Return (X, Y) of the center of cell containing provided text 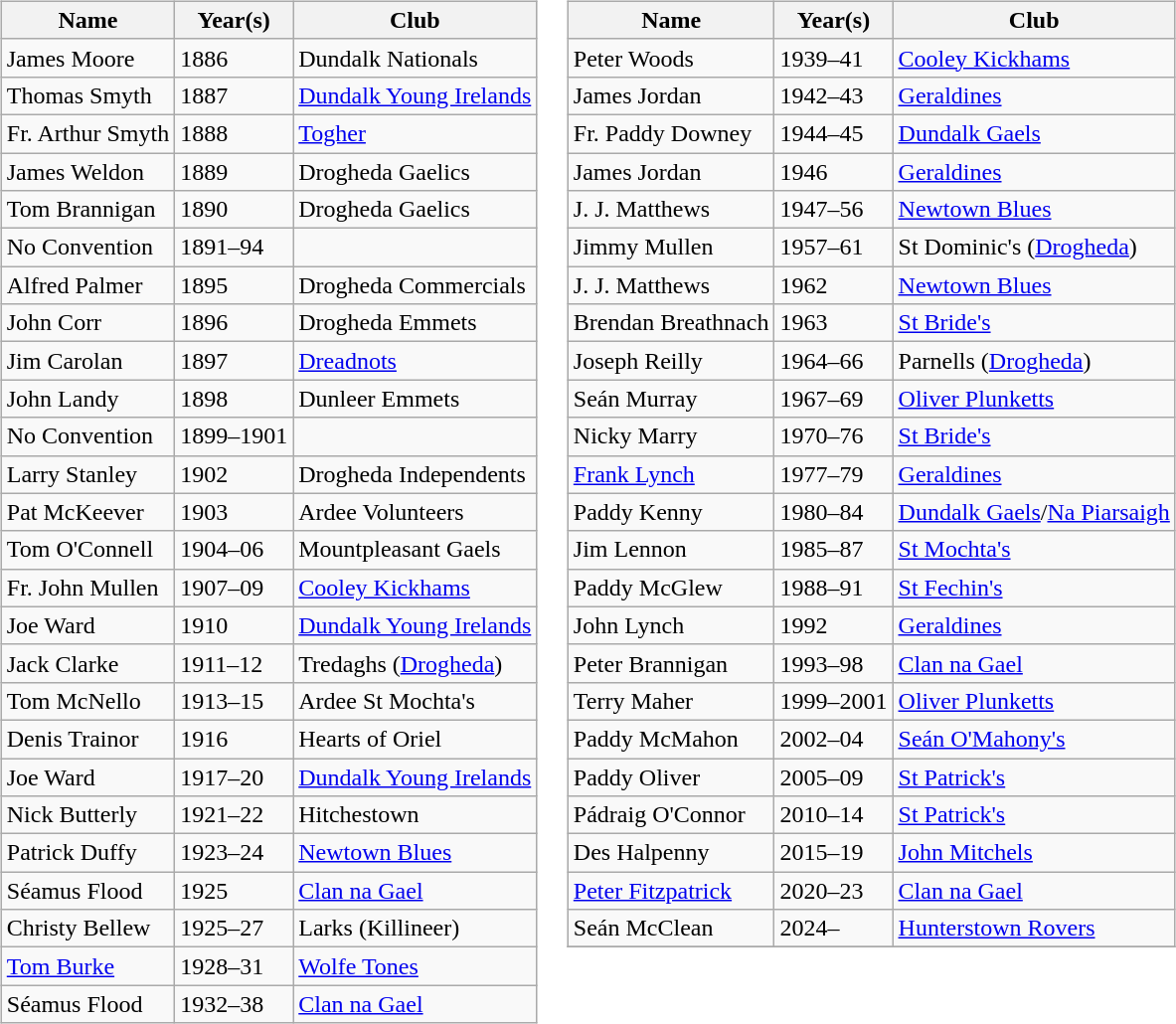
Fr. John Mullen (87, 588)
James Moore (87, 58)
Nicky Marry (671, 436)
Drogheda Commercials (416, 285)
1985–87 (833, 550)
1944–45 (833, 133)
1977–79 (833, 474)
1967–69 (833, 399)
1947–56 (833, 210)
1896 (235, 323)
1899–1901 (235, 436)
1923–24 (235, 853)
Hitchestown (416, 815)
1902 (235, 474)
Dundalk Gaels/Na Piarsaigh (1034, 512)
Patrick Duffy (87, 853)
Seán O'Mahony's (1034, 739)
2010–14 (833, 815)
1887 (235, 95)
John Lynch (671, 625)
Seán McClean (671, 929)
Mountpleasant Gaels (416, 550)
2020–23 (833, 891)
1891–94 (235, 248)
Joseph Reilly (671, 361)
1925 (235, 891)
1993–98 (833, 663)
Christy Bellew (87, 929)
Paddy Oliver (671, 776)
Terry Maher (671, 701)
1907–09 (235, 588)
1970–76 (833, 436)
1932–38 (235, 1004)
John Mitchels (1034, 853)
1888 (235, 133)
Hearts of Oriel (416, 739)
1917–20 (235, 776)
1903 (235, 512)
1897 (235, 361)
Peter Fitzpatrick (671, 891)
1980–84 (833, 512)
John Corr (87, 323)
Wolfe Tones (416, 966)
Dundalk Nationals (416, 58)
Jack Clarke (87, 663)
1962 (833, 285)
1925–27 (235, 929)
1942–43 (833, 95)
1898 (235, 399)
Drogheda Emmets (416, 323)
1964–66 (833, 361)
2024– (833, 929)
1904–06 (235, 550)
Hunterstown Rovers (1034, 929)
Fr. Paddy Downey (671, 133)
1911–12 (235, 663)
Fr. Arthur Smyth (87, 133)
Paddy McGlew (671, 588)
Tom McNello (87, 701)
John Landy (87, 399)
Peter Brannigan (671, 663)
Peter Woods (671, 58)
St Dominic's (Drogheda) (1034, 248)
1928–31 (235, 966)
Alfred Palmer (87, 285)
Pat McKeever (87, 512)
Jim Lennon (671, 550)
Larks (Killineer) (416, 929)
1916 (235, 739)
Dundalk Gaels (1034, 133)
Parnells (Drogheda) (1034, 361)
1886 (235, 58)
Tom Burke (87, 966)
Des Halpenny (671, 853)
Thomas Smyth (87, 95)
1963 (833, 323)
James Weldon (87, 172)
Tredaghs (Drogheda) (416, 663)
St Fechin's (1034, 588)
1946 (833, 172)
1988–91 (833, 588)
Frank Lynch (671, 474)
1992 (833, 625)
1999–2001 (833, 701)
Seán Murray (671, 399)
1890 (235, 210)
Jim Carolan (87, 361)
Togher (416, 133)
Jimmy Mullen (671, 248)
St Mochta's (1034, 550)
Ardee Volunteers (416, 512)
2005–09 (833, 776)
Brendan Breathnach (671, 323)
2002–04 (833, 739)
Dreadnots (416, 361)
2015–19 (833, 853)
1921–22 (235, 815)
Nick Butterly (87, 815)
1910 (235, 625)
Larry Stanley (87, 474)
Tom O'Connell (87, 550)
Denis Trainor (87, 739)
1957–61 (833, 248)
Tom Brannigan (87, 210)
Dunleer Emmets (416, 399)
Ardee St Mochta's (416, 701)
1913–15 (235, 701)
Drogheda Independents (416, 474)
Pádraig O'Connor (671, 815)
1895 (235, 285)
Paddy Kenny (671, 512)
1889 (235, 172)
1939–41 (833, 58)
Paddy McMahon (671, 739)
